Provide the (x, y) coordinate of the cell's center where the given text is located.  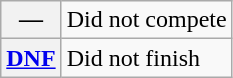
DNF (31, 58)
— (31, 20)
Did not compete (146, 20)
Did not finish (146, 58)
